Extract the [X, Y] coordinate from the center of the cell holding the provided text.  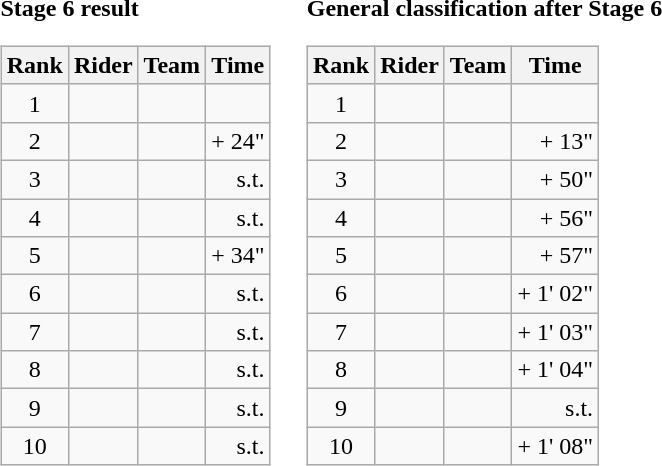
+ 1' 08" [556, 446]
+ 56" [556, 217]
+ 13" [556, 141]
+ 57" [556, 256]
+ 1' 04" [556, 370]
+ 24" [238, 141]
+ 34" [238, 256]
+ 50" [556, 179]
+ 1' 03" [556, 332]
+ 1' 02" [556, 294]
